Determine the [X, Y] coordinate at the center of the cell enclosing the given text.  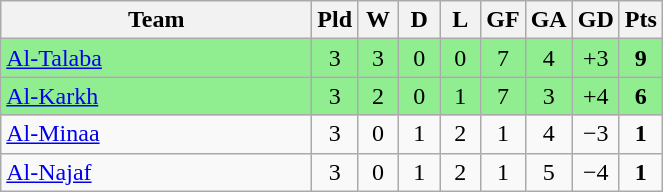
GA [548, 20]
L [460, 20]
Al-Talaba [156, 58]
Team [156, 20]
Al-Minaa [156, 134]
GD [596, 20]
5 [548, 172]
+4 [596, 96]
6 [640, 96]
Al-Karkh [156, 96]
D [420, 20]
+3 [596, 58]
Al-Najaf [156, 172]
Pts [640, 20]
9 [640, 58]
W [378, 20]
−3 [596, 134]
Pld [335, 20]
GF [503, 20]
−4 [596, 172]
